Detect which cell encompasses the target text, then output its [x, y] center coordinate. 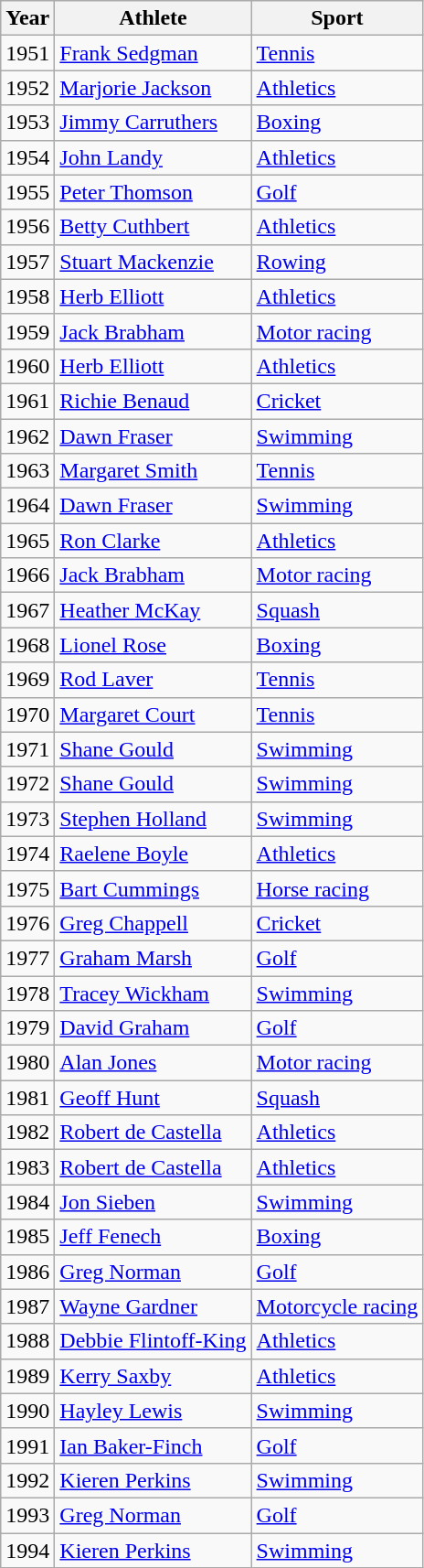
Tracey Wickham [154, 993]
1960 [27, 366]
Kerry Saxby [154, 1376]
1983 [27, 1167]
Peter Thomson [154, 192]
1954 [27, 157]
1952 [27, 88]
Athlete [154, 18]
Rowing [337, 262]
1957 [27, 262]
1961 [27, 401]
1967 [27, 610]
1951 [27, 53]
Hayley Lewis [154, 1411]
1956 [27, 227]
Jimmy Carruthers [154, 123]
1953 [27, 123]
1970 [27, 714]
1990 [27, 1411]
1994 [27, 1551]
1958 [27, 296]
Jon Sieben [154, 1202]
1963 [27, 471]
1971 [27, 749]
1986 [27, 1272]
Bart Cummings [154, 888]
Wayne Gardner [154, 1306]
1974 [27, 854]
Sport [337, 18]
Raelene Boyle [154, 854]
Margaret Smith [154, 471]
Marjorie Jackson [154, 88]
1979 [27, 1028]
Ian Baker-Finch [154, 1445]
1965 [27, 541]
Stuart Mackenzie [154, 262]
1969 [27, 680]
1972 [27, 784]
1989 [27, 1376]
Greg Chappell [154, 923]
Graham Marsh [154, 958]
1992 [27, 1480]
David Graham [154, 1028]
1964 [27, 506]
Rod Laver [154, 680]
1987 [27, 1306]
1975 [27, 888]
1977 [27, 958]
1959 [27, 331]
1966 [27, 575]
1973 [27, 819]
John Landy [154, 157]
Motorcycle racing [337, 1306]
Year [27, 18]
Geoff Hunt [154, 1098]
1976 [27, 923]
1978 [27, 993]
Heather McKay [154, 610]
Margaret Court [154, 714]
1985 [27, 1237]
Richie Benaud [154, 401]
1988 [27, 1341]
Alan Jones [154, 1063]
Stephen Holland [154, 819]
Debbie Flintoff-King [154, 1341]
Horse racing [337, 888]
Ron Clarke [154, 541]
Lionel Rose [154, 645]
Frank Sedgman [154, 53]
1984 [27, 1202]
1982 [27, 1133]
Jeff Fenech [154, 1237]
1955 [27, 192]
1991 [27, 1445]
Betty Cuthbert [154, 227]
1962 [27, 436]
1980 [27, 1063]
1968 [27, 645]
1993 [27, 1515]
1981 [27, 1098]
